Return the (x, y) coordinate for the center point of the cell that contains the specified text.  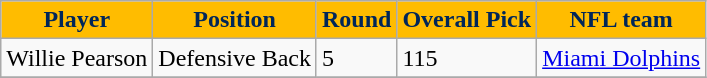
Position (235, 20)
Player (77, 20)
NFL team (622, 20)
115 (467, 58)
Miami Dolphins (622, 58)
Willie Pearson (77, 58)
5 (356, 58)
Round (356, 20)
Overall Pick (467, 20)
Defensive Back (235, 58)
